Determine the [X, Y] coordinate at the center of the cell enclosing the given text.  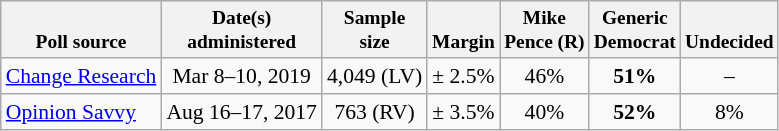
GenericDemocrat [634, 30]
Mar 8–10, 2019 [242, 76]
Samplesize [374, 30]
MikePence (R) [545, 30]
8% [729, 112]
Change Research [82, 76]
46% [545, 76]
Margin [463, 30]
Undecided [729, 30]
Poll source [82, 30]
51% [634, 76]
± 2.5% [463, 76]
52% [634, 112]
Aug 16–17, 2017 [242, 112]
– [729, 76]
± 3.5% [463, 112]
40% [545, 112]
763 (RV) [374, 112]
4,049 (LV) [374, 76]
Date(s)administered [242, 30]
Opinion Savvy [82, 112]
